Extract the [x, y] coordinate from the center of the cell holding the provided text.  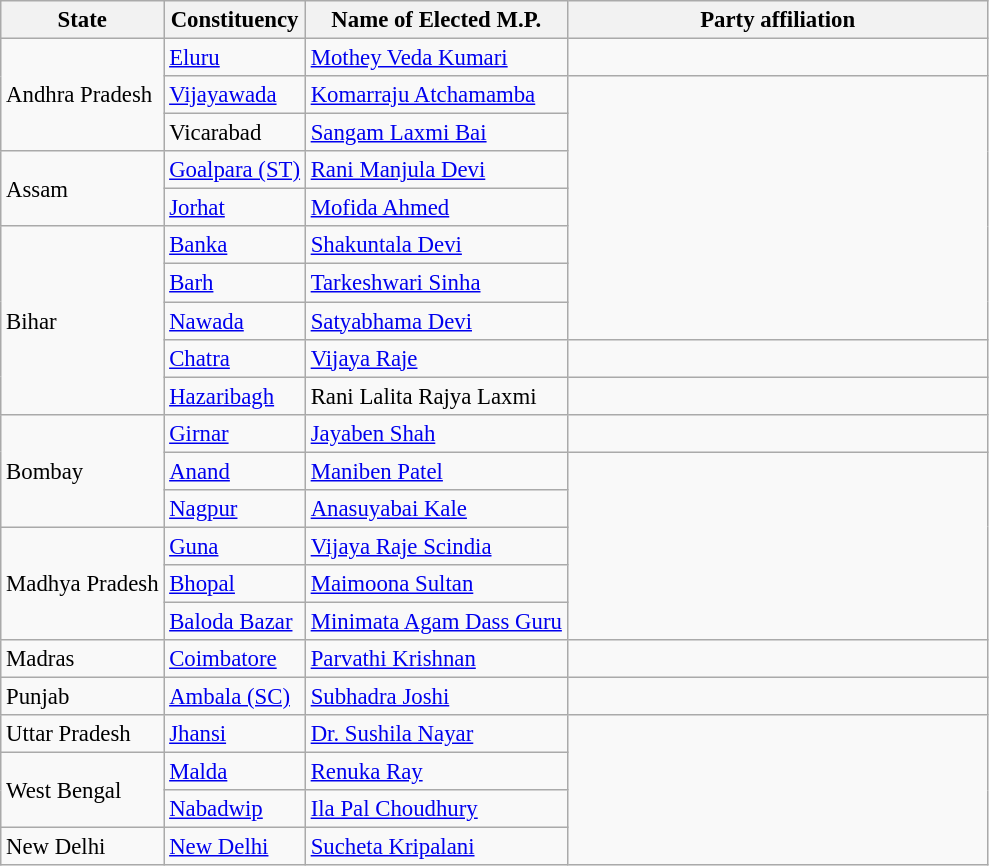
Minimata Agam Dass Guru [436, 621]
Subhadra Joshi [436, 697]
Anand [235, 471]
State [82, 20]
Madhya Pradesh [82, 584]
Jayaben Shah [436, 433]
Madras [82, 659]
Name of Elected M.P. [436, 20]
Nabadwip [235, 809]
Punjab [82, 697]
Bombay [82, 470]
Girnar [235, 433]
Parvathi Krishnan [436, 659]
Eluru [235, 58]
Shakuntala Devi [436, 245]
Vijayawada [235, 95]
Vijaya Raje Scindia [436, 546]
West Bengal [82, 790]
Ambala (SC) [235, 697]
Anasuyabai Kale [436, 509]
Vijaya Raje [436, 358]
Baloda Bazar [235, 621]
Bhopal [235, 584]
Rani Manjula Devi [436, 170]
Assam [82, 188]
Chatra [235, 358]
Renuka Ray [436, 772]
Dr. Sushila Nayar [436, 734]
Mofida Ahmed [436, 208]
Maimoona Sultan [436, 584]
Uttar Pradesh [82, 734]
Guna [235, 546]
Nagpur [235, 509]
Tarkeshwari Sinha [436, 283]
Andhra Pradesh [82, 96]
Goalpara (ST) [235, 170]
Ila Pal Choudhury [436, 809]
Bihar [82, 320]
Hazaribagh [235, 396]
Rani Lalita Rajya Laxmi [436, 396]
Mothey Veda Kumari [436, 58]
Jhansi [235, 734]
Malda [235, 772]
Constituency [235, 20]
Komarraju Atchamamba [436, 95]
Maniben Patel [436, 471]
Satyabhama Devi [436, 321]
Coimbatore [235, 659]
Banka [235, 245]
Barh [235, 283]
Sangam Laxmi Bai [436, 133]
Jorhat [235, 208]
Party affiliation [778, 20]
Nawada [235, 321]
Sucheta Kripalani [436, 847]
Vicarabad [235, 133]
